Identify which cell holds the provided text, then report its [X, Y] central coordinate. 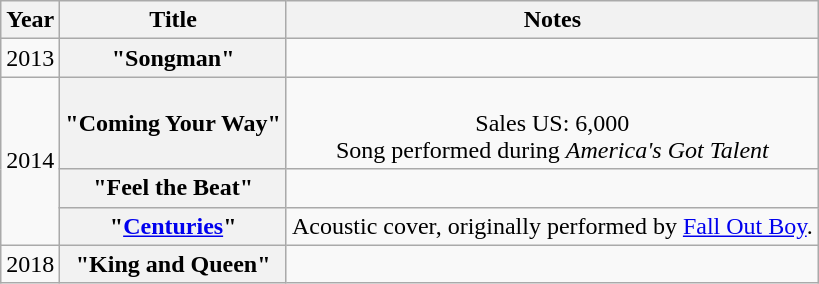
"Coming Your Way" [174, 123]
"Feel the Beat" [174, 188]
"King and Queen" [174, 264]
Title [174, 20]
"Centuries" [174, 226]
2013 [30, 58]
2014 [30, 161]
Sales US: 6,000 Song performed during America's Got Talent [552, 123]
Notes [552, 20]
2018 [30, 264]
Acoustic cover, originally performed by Fall Out Boy. [552, 226]
Year [30, 20]
"Songman" [174, 58]
